Scan for the cell matching the given text and deliver its [x, y] coordinate at center. 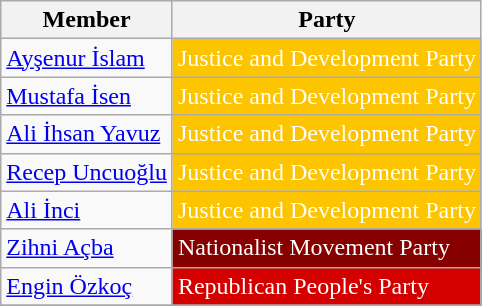
Ali İhsan Yavuz [87, 134]
Zihni Açba [87, 248]
Ali İnci [87, 210]
Engin Özkoç [87, 286]
Republican People's Party [326, 286]
Ayşenur İslam [87, 58]
Recep Uncuoğlu [87, 172]
Party [326, 20]
Mustafa İsen [87, 96]
Nationalist Movement Party [326, 248]
Member [87, 20]
